Pinpoint the cell where the given text exists, returning its (X, Y) midpoint coordinate. 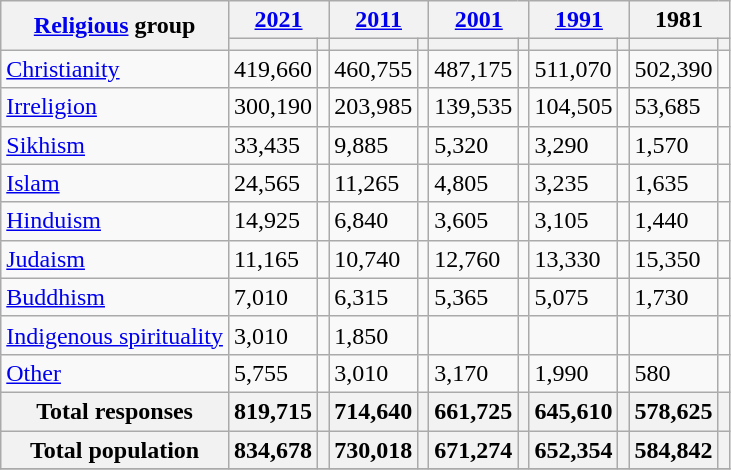
1,635 (674, 183)
2001 (479, 20)
419,660 (272, 69)
5,365 (474, 297)
53,685 (674, 107)
3,105 (574, 221)
24,565 (272, 183)
6,840 (374, 221)
300,190 (272, 107)
5,075 (574, 297)
Irreligion (115, 107)
671,274 (474, 449)
Other (115, 373)
460,755 (374, 69)
584,842 (674, 449)
Indigenous spirituality (115, 335)
652,354 (574, 449)
11,265 (374, 183)
Religious group (115, 26)
Judaism (115, 259)
3,235 (574, 183)
3,170 (474, 373)
9,885 (374, 145)
578,625 (674, 411)
13,330 (574, 259)
14,925 (272, 221)
Islam (115, 183)
1981 (679, 20)
104,505 (574, 107)
11,165 (272, 259)
33,435 (272, 145)
203,985 (374, 107)
502,390 (674, 69)
6,315 (374, 297)
Hinduism (115, 221)
5,755 (272, 373)
714,640 (374, 411)
10,740 (374, 259)
4,805 (474, 183)
Christianity (115, 69)
580 (674, 373)
645,610 (574, 411)
Total responses (115, 411)
Total population (115, 449)
834,678 (272, 449)
487,175 (474, 69)
139,535 (474, 107)
730,018 (374, 449)
15,350 (674, 259)
1,850 (374, 335)
1,440 (674, 221)
511,070 (574, 69)
5,320 (474, 145)
1,990 (574, 373)
3,605 (474, 221)
1991 (579, 20)
7,010 (272, 297)
3,290 (574, 145)
Buddhism (115, 297)
1,570 (674, 145)
Sikhism (115, 145)
2011 (379, 20)
1,730 (674, 297)
661,725 (474, 411)
12,760 (474, 259)
819,715 (272, 411)
2021 (278, 20)
